Return (X, Y) of the center of cell containing provided text 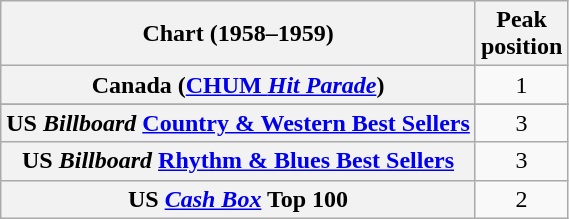
1 (521, 85)
2 (521, 199)
US Billboard Rhythm & Blues Best Sellers (238, 161)
Peakposition (521, 34)
US Cash Box Top 100 (238, 199)
Chart (1958–1959) (238, 34)
US Billboard Country & Western Best Sellers (238, 123)
Canada (CHUM Hit Parade) (238, 85)
